Identify which cell holds the provided text, then report its (X, Y) central coordinate. 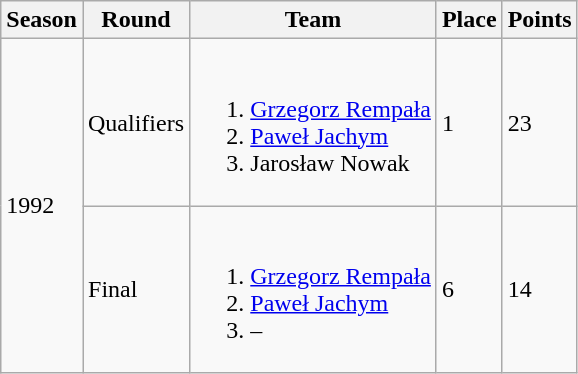
1 (469, 122)
Grzegorz RempałaPaweł Jachym– (314, 290)
Season (42, 20)
14 (540, 290)
Place (469, 20)
Grzegorz RempałaPaweł JachymJarosław Nowak (314, 122)
Team (314, 20)
Points (540, 20)
Final (136, 290)
Round (136, 20)
6 (469, 290)
1992 (42, 206)
Qualifiers (136, 122)
23 (540, 122)
